Scan for the cell matching the given text and deliver its [x, y] coordinate at center. 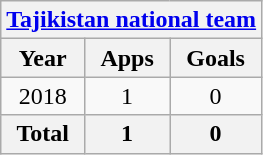
Total [43, 134]
Goals [216, 58]
Year [43, 58]
2018 [43, 96]
Tajikistan national team [132, 20]
Apps [128, 58]
